Detect which cell encompasses the target text, then output its (x, y) center coordinate. 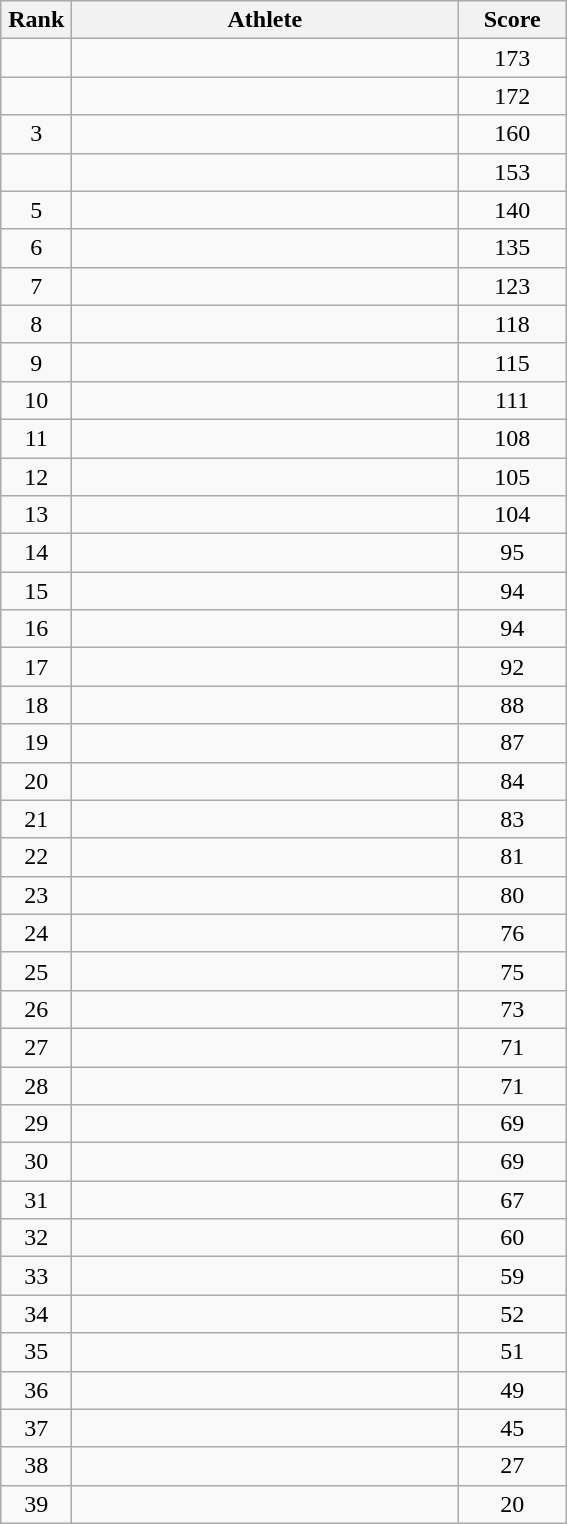
Score (512, 20)
13 (36, 515)
25 (36, 971)
87 (512, 743)
37 (36, 1428)
105 (512, 477)
59 (512, 1276)
108 (512, 438)
51 (512, 1352)
15 (36, 591)
3 (36, 134)
104 (512, 515)
80 (512, 895)
11 (36, 438)
9 (36, 362)
34 (36, 1314)
19 (36, 743)
84 (512, 781)
39 (36, 1504)
32 (36, 1238)
75 (512, 971)
115 (512, 362)
35 (36, 1352)
83 (512, 819)
14 (36, 553)
92 (512, 667)
26 (36, 1009)
67 (512, 1200)
135 (512, 248)
81 (512, 857)
24 (36, 933)
22 (36, 857)
16 (36, 629)
52 (512, 1314)
172 (512, 96)
140 (512, 210)
95 (512, 553)
33 (36, 1276)
60 (512, 1238)
12 (36, 477)
45 (512, 1428)
118 (512, 324)
30 (36, 1162)
36 (36, 1390)
17 (36, 667)
29 (36, 1124)
5 (36, 210)
31 (36, 1200)
123 (512, 286)
7 (36, 286)
6 (36, 248)
21 (36, 819)
173 (512, 58)
18 (36, 705)
38 (36, 1466)
76 (512, 933)
10 (36, 400)
28 (36, 1085)
73 (512, 1009)
23 (36, 895)
Athlete (265, 20)
8 (36, 324)
88 (512, 705)
160 (512, 134)
49 (512, 1390)
Rank (36, 20)
153 (512, 172)
111 (512, 400)
